Return (X, Y) of the center of cell containing provided text 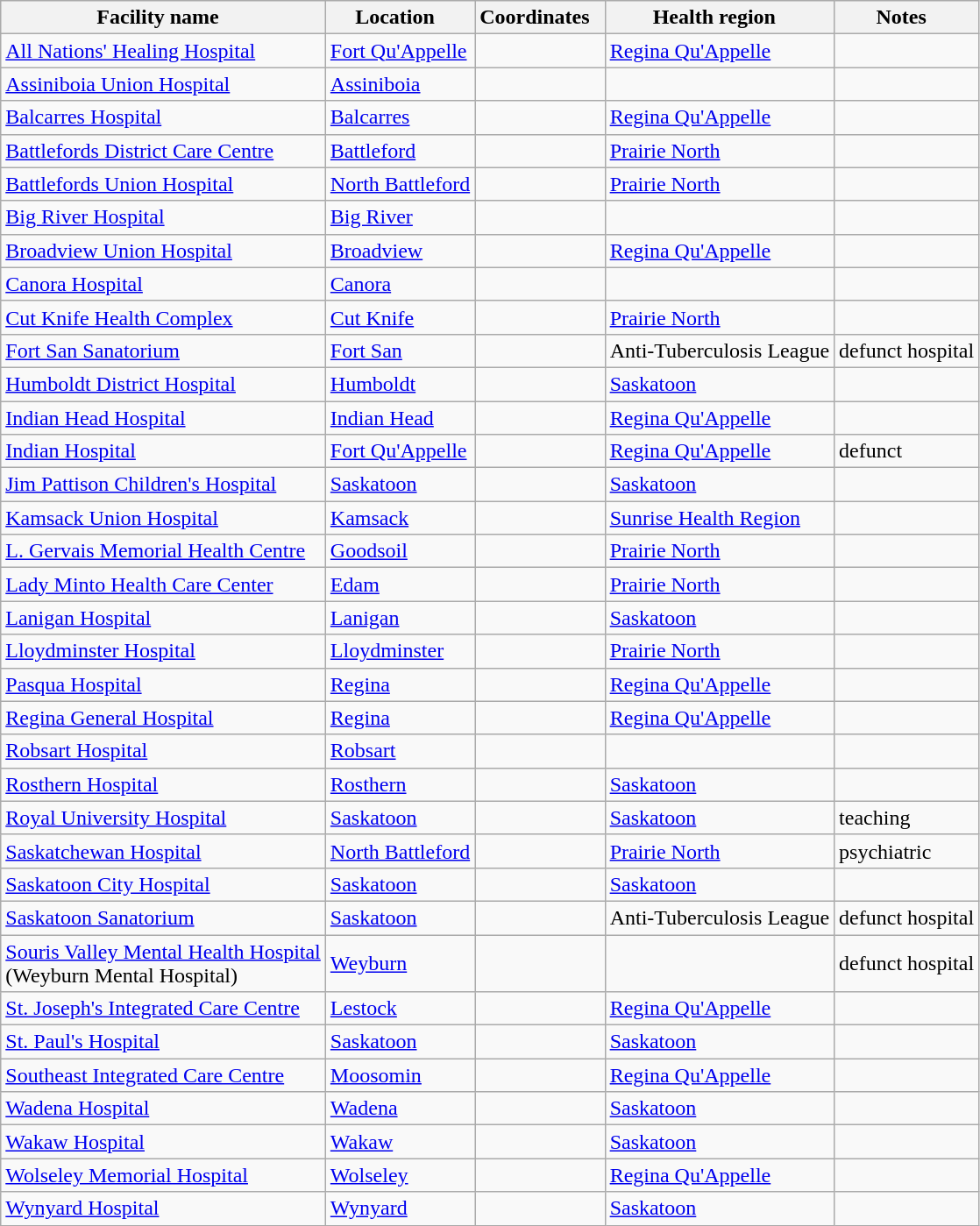
Lanigan (400, 618)
St. Paul's Hospital (163, 1042)
psychiatric (906, 851)
Kamsack Union Hospital (163, 518)
Wynyard (400, 1208)
Wadena (400, 1109)
Battlefords District Care Centre (163, 151)
teaching (906, 818)
defunct (906, 451)
Weyburn (400, 962)
Assiniboia Union Hospital (163, 84)
Canora Hospital (163, 284)
Fort San Sanatorium (163, 351)
Saskatchewan Hospital (163, 851)
Robsart (400, 751)
Jim Pattison Children's Hospital (163, 485)
Balcarres Hospital (163, 117)
Sunrise Health Region (719, 518)
Wynyard Hospital (163, 1208)
Lady Minto Health Care Center (163, 585)
Souris Valley Mental Health Hospital (Weyburn Mental Hospital) (163, 962)
Kamsack (400, 518)
Canora (400, 284)
Indian Head Hospital (163, 418)
Wolseley Memorial Hospital (163, 1175)
Lestock (400, 1009)
Wolseley (400, 1175)
Wadena Hospital (163, 1109)
Big River Hospital (163, 217)
Assiniboia (400, 84)
Big River (400, 217)
Broadview (400, 251)
Indian Head (400, 418)
Battlefords Union Hospital (163, 184)
Indian Hospital (163, 451)
Edam (400, 585)
Rosthern Hospital (163, 784)
Notes (906, 18)
Coordinates (540, 18)
Balcarres (400, 117)
Goodsoil (400, 551)
L. Gervais Memorial Health Centre (163, 551)
Battleford (400, 151)
Wakaw (400, 1142)
St. Joseph's Integrated Care Centre (163, 1009)
Pasqua Hospital (163, 684)
Regina General Hospital (163, 718)
Lanigan Hospital (163, 618)
Health region (719, 18)
Location (400, 18)
Moosomin (400, 1075)
Facility name (163, 18)
Lloydminster Hospital (163, 651)
Southeast Integrated Care Centre (163, 1075)
Fort San (400, 351)
Saskatoon City Hospital (163, 884)
Cut Knife (400, 317)
Wakaw Hospital (163, 1142)
Humboldt District Hospital (163, 384)
Lloydminster (400, 651)
Robsart Hospital (163, 751)
Saskatoon Sanatorium (163, 918)
All Nations' Healing Hospital (163, 51)
Humboldt (400, 384)
Royal University Hospital (163, 818)
Rosthern (400, 784)
Cut Knife Health Complex (163, 317)
Broadview Union Hospital (163, 251)
